Find where the given text appears and provide that cell's center as (x, y) coordinate. 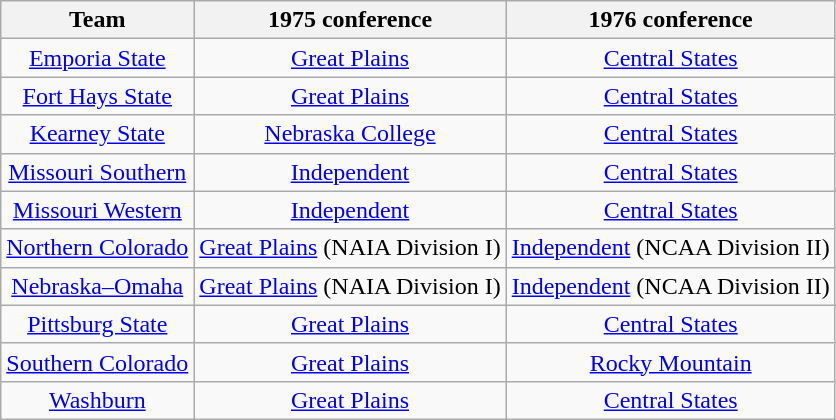
Nebraska–Omaha (98, 286)
Emporia State (98, 58)
Missouri Western (98, 210)
Missouri Southern (98, 172)
Northern Colorado (98, 248)
Southern Colorado (98, 362)
Rocky Mountain (670, 362)
Team (98, 20)
Fort Hays State (98, 96)
1975 conference (350, 20)
1976 conference (670, 20)
Washburn (98, 400)
Nebraska College (350, 134)
Kearney State (98, 134)
Pittsburg State (98, 324)
